Capture the cell that displays the provided text and extract its (X, Y) central coordinate. 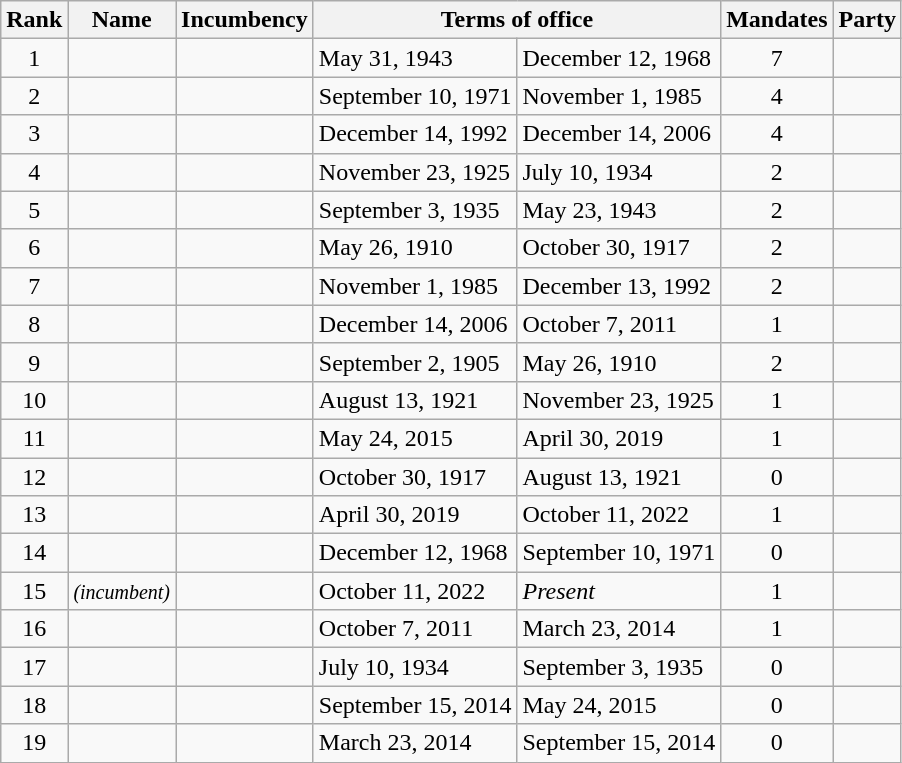
13 (34, 515)
9 (34, 362)
3 (34, 134)
Terms of office (516, 20)
16 (34, 629)
Present (619, 591)
December 13, 1992 (619, 286)
September 2, 1905 (415, 362)
May 23, 1943 (619, 210)
Incumbency (245, 20)
14 (34, 553)
19 (34, 743)
12 (34, 477)
Mandates (777, 20)
(incumbent) (122, 591)
Name (122, 20)
18 (34, 705)
11 (34, 438)
10 (34, 400)
15 (34, 591)
May 31, 1943 (415, 58)
December 14, 1992 (415, 134)
Rank (34, 20)
Party (867, 20)
17 (34, 667)
6 (34, 248)
8 (34, 324)
5 (34, 210)
